Capture the cell that displays the provided text and extract its (x, y) central coordinate. 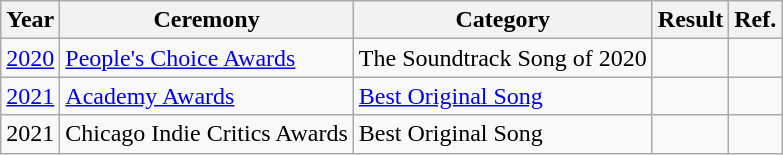
Ref. (756, 20)
Chicago Indie Critics Awards (206, 134)
Academy Awards (206, 96)
Year (30, 20)
People's Choice Awards (206, 58)
2020 (30, 58)
Ceremony (206, 20)
Category (502, 20)
The Soundtrack Song of 2020 (502, 58)
Result (690, 20)
